Provide the [X, Y] coordinate of the cell's center where the given text is located.  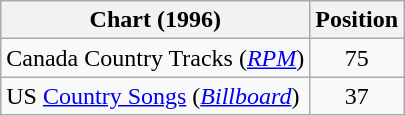
37 [357, 96]
75 [357, 58]
Canada Country Tracks (RPM) [156, 58]
US Country Songs (Billboard) [156, 96]
Position [357, 20]
Chart (1996) [156, 20]
